Determine the [X, Y] coordinate at the center of the cell enclosing the given text.  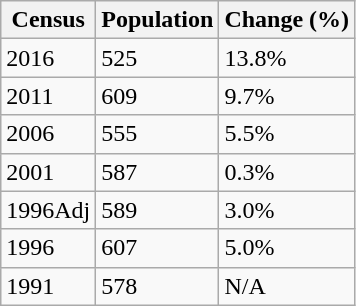
Census [48, 20]
555 [158, 134]
2016 [48, 58]
2006 [48, 134]
N/A [287, 286]
578 [158, 286]
525 [158, 58]
587 [158, 172]
609 [158, 96]
1991 [48, 286]
13.8% [287, 58]
9.7% [287, 96]
0.3% [287, 172]
5.5% [287, 134]
2011 [48, 96]
3.0% [287, 210]
607 [158, 248]
Change (%) [287, 20]
2001 [48, 172]
Population [158, 20]
589 [158, 210]
5.0% [287, 248]
1996Adj [48, 210]
1996 [48, 248]
